Locate the cell with the specified text and output its (X, Y) center coordinate. 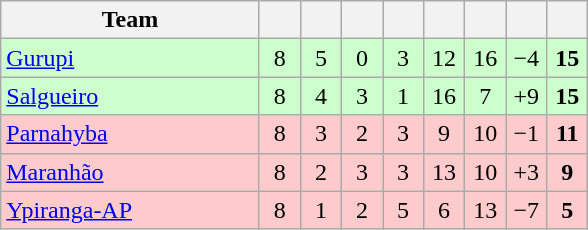
Salgueiro (130, 96)
Ypiranga-AP (130, 210)
+9 (526, 96)
+3 (526, 172)
7 (486, 96)
0 (362, 58)
−4 (526, 58)
6 (444, 210)
−1 (526, 134)
Parnahyba (130, 134)
Gurupi (130, 58)
12 (444, 58)
4 (320, 96)
Maranhão (130, 172)
11 (568, 134)
−7 (526, 210)
Team (130, 20)
